Locate the cell with the specified text and output its (x, y) center coordinate. 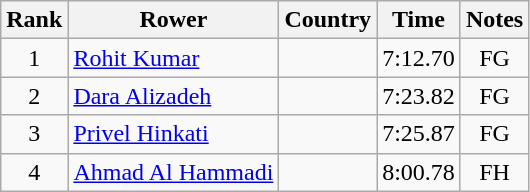
Ahmad Al Hammadi (174, 172)
3 (34, 134)
Time (419, 20)
Privel Hinkati (174, 134)
FH (494, 172)
2 (34, 96)
1 (34, 58)
7:25.87 (419, 134)
Rank (34, 20)
8:00.78 (419, 172)
7:23.82 (419, 96)
Country (328, 20)
Rower (174, 20)
Rohit Kumar (174, 58)
Dara Alizadeh (174, 96)
4 (34, 172)
Notes (494, 20)
7:12.70 (419, 58)
